Output the [x, y] coordinate of the center of the cell containing the given text.  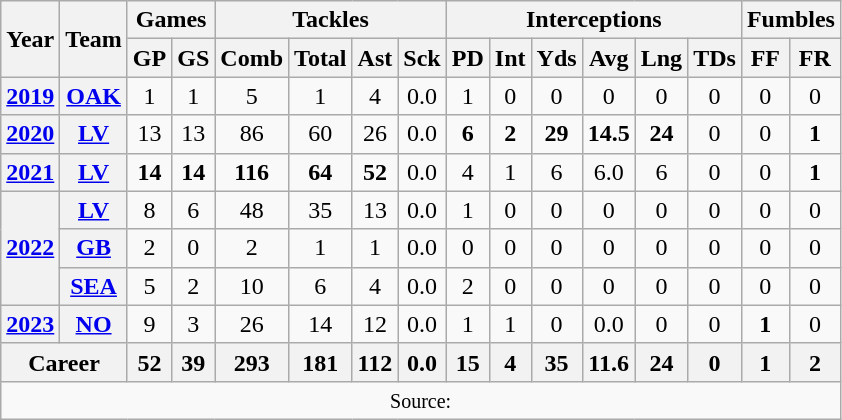
Lng [661, 58]
Career [64, 362]
2021 [30, 172]
FR [814, 58]
3 [194, 324]
60 [321, 134]
12 [375, 324]
8 [149, 210]
293 [252, 362]
2022 [30, 248]
6.0 [608, 172]
86 [252, 134]
Tackles [330, 20]
Comb [252, 58]
GP [149, 58]
Source: [421, 400]
48 [252, 210]
116 [252, 172]
29 [556, 134]
GB [94, 248]
Yds [556, 58]
Interceptions [594, 20]
Total [321, 58]
2023 [30, 324]
64 [321, 172]
14.5 [608, 134]
PD [468, 58]
11.6 [608, 362]
Games [170, 20]
FF [765, 58]
SEA [94, 286]
NO [94, 324]
Fumbles [790, 20]
Ast [375, 58]
Int [510, 58]
112 [375, 362]
TDs [715, 58]
OAK [94, 96]
9 [149, 324]
Team [94, 39]
Year [30, 39]
Sck [422, 58]
2019 [30, 96]
39 [194, 362]
15 [468, 362]
2020 [30, 134]
10 [252, 286]
181 [321, 362]
GS [194, 58]
Avg [608, 58]
